Output the (X, Y) coordinate of the center of the cell containing the given text.  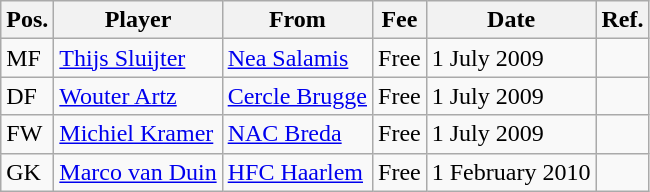
Cercle Brugge (297, 96)
FW (28, 134)
Fee (400, 20)
Nea Salamis (297, 58)
Player (138, 20)
Pos. (28, 20)
MF (28, 58)
NAC Breda (297, 134)
GK (28, 172)
1 February 2010 (511, 172)
Marco van Duin (138, 172)
From (297, 20)
Ref. (622, 20)
DF (28, 96)
Thijs Sluijter (138, 58)
Michiel Kramer (138, 134)
Date (511, 20)
Wouter Artz (138, 96)
HFC Haarlem (297, 172)
